Determine the (x, y) coordinate at the center of the cell enclosing the given text.  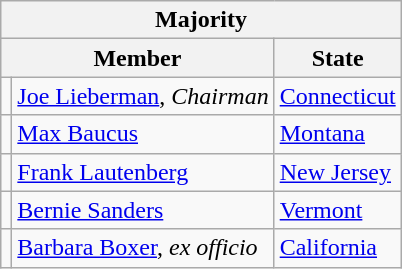
Member (138, 58)
Max Baucus (143, 134)
Vermont (338, 210)
California (338, 248)
New Jersey (338, 172)
Majority (201, 20)
State (338, 58)
Frank Lautenberg (143, 172)
Barbara Boxer, ex officio (143, 248)
Bernie Sanders (143, 210)
Connecticut (338, 96)
Joe Lieberman, Chairman (143, 96)
Montana (338, 134)
